For the text-containing cell, return its midpoint in [x, y] coordinate format. 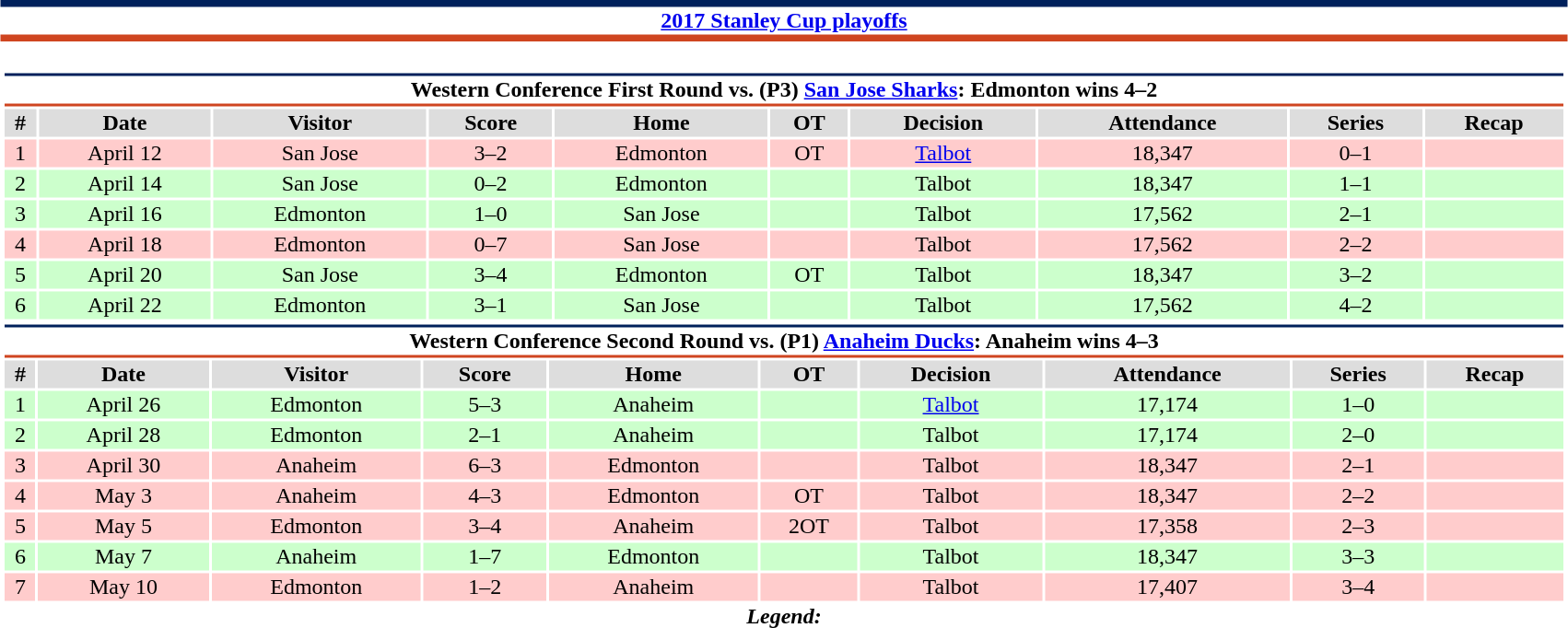
0–1 [1355, 154]
0–2 [491, 183]
April 12 [125, 154]
April 22 [125, 305]
1–1 [1355, 183]
April 30 [123, 465]
April 20 [125, 275]
17,358 [1167, 526]
April 18 [125, 244]
2–0 [1358, 436]
3–3 [1358, 557]
April 14 [125, 183]
2017 Stanley Cup playoffs [784, 20]
2OT [809, 526]
6–3 [485, 465]
April 26 [123, 404]
2–3 [1358, 526]
1–7 [485, 557]
4–3 [485, 496]
April 16 [125, 215]
Western Conference Second Round vs. (P1) Anaheim Ducks: Anaheim wins 4–3 [783, 341]
May 5 [123, 526]
April 28 [123, 436]
3–1 [491, 305]
1–2 [485, 587]
May 10 [123, 587]
7 [20, 587]
0–7 [491, 244]
May 3 [123, 496]
4–2 [1355, 305]
May 7 [123, 557]
5–3 [485, 404]
17,407 [1167, 587]
Western Conference First Round vs. (P3) San Jose Sharks: Edmonton wins 4–2 [783, 90]
